Search for the cell housing the specified text and yield its (X, Y) center coordinate. 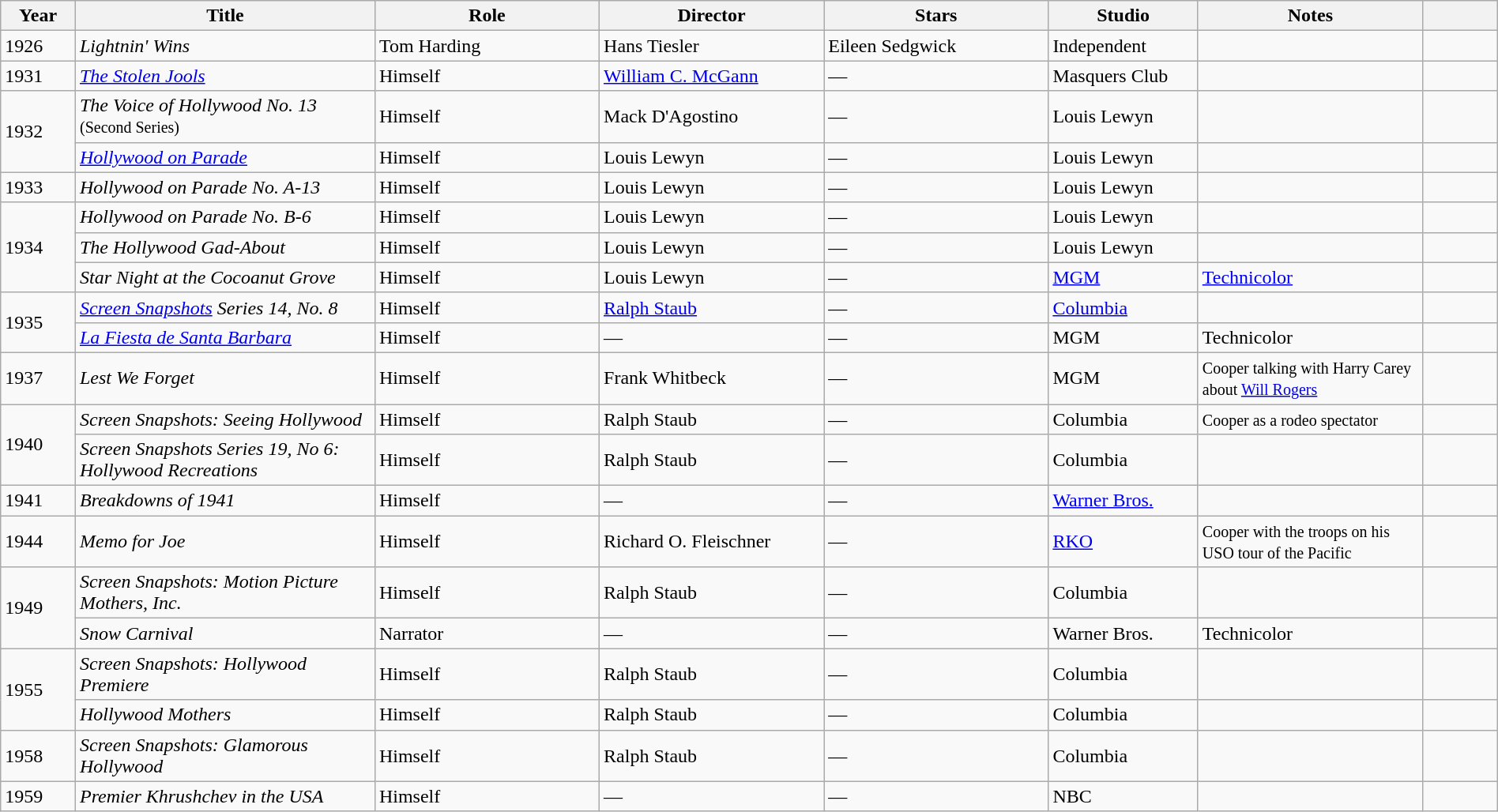
The Voice of Hollywood No. 13 (Second Series) (224, 117)
Stars (936, 16)
Hollywood on Parade No. A-13 (224, 187)
Studio (1123, 16)
Masquers Club (1123, 76)
1955 (38, 689)
Screen Snapshots: Seeing Hollywood (224, 419)
Hollywood on Parade No. B-6 (224, 217)
Screen Snapshots: Hollywood Premiere (224, 675)
Notes (1310, 16)
The Hollywood Gad-About (224, 247)
1926 (38, 46)
Hans Tiesler (712, 46)
1944 (38, 542)
Hollywood on Parade (224, 157)
Star Night at the Cocoanut Grove (224, 277)
Role (487, 16)
Tom Harding (487, 46)
Director (712, 16)
La Fiesta de Santa Barbara (224, 337)
Title (224, 16)
Screen Snapshots: Motion Picture Mothers, Inc. (224, 592)
Richard O. Fleischner (712, 542)
Breakdowns of 1941 (224, 501)
NBC (1123, 796)
1933 (38, 187)
1935 (38, 322)
1940 (38, 445)
1937 (38, 378)
RKO (1123, 542)
William C. McGann (712, 76)
Memo for Joe (224, 542)
Hollywood Mothers (224, 715)
Lightnin' Wins (224, 46)
Narrator (487, 633)
1958 (38, 755)
Screen Snapshots: Glamorous Hollywood (224, 755)
Cooper talking with Harry Carey about Will Rogers (1310, 378)
1934 (38, 247)
1932 (38, 131)
1949 (38, 608)
Cooper as a rodeo spectator (1310, 419)
Cooper with the troops on his USO tour of the Pacific (1310, 542)
Year (38, 16)
Independent (1123, 46)
1931 (38, 76)
Lest We Forget (224, 378)
Screen Snapshots Series 14, No. 8 (224, 307)
Screen Snapshots Series 19, No 6: Hollywood Recreations (224, 460)
Snow Carnival (224, 633)
1941 (38, 501)
1959 (38, 796)
Mack D'Agostino (712, 117)
Premier Khrushchev in the USA (224, 796)
Frank Whitbeck (712, 378)
Eileen Sedgwick (936, 46)
The Stolen Jools (224, 76)
